Return (X, Y) of the center of cell containing provided text 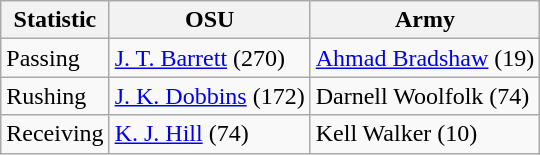
Passing (55, 58)
Ahmad Bradshaw (19) (425, 58)
J. T. Barrett (270) (210, 58)
Rushing (55, 96)
OSU (210, 20)
Army (425, 20)
Statistic (55, 20)
Kell Walker (10) (425, 134)
K. J. Hill (74) (210, 134)
Receiving (55, 134)
J. K. Dobbins (172) (210, 96)
Darnell Woolfolk (74) (425, 96)
